Extract the (x, y) coordinate from the center of the cell holding the provided text.  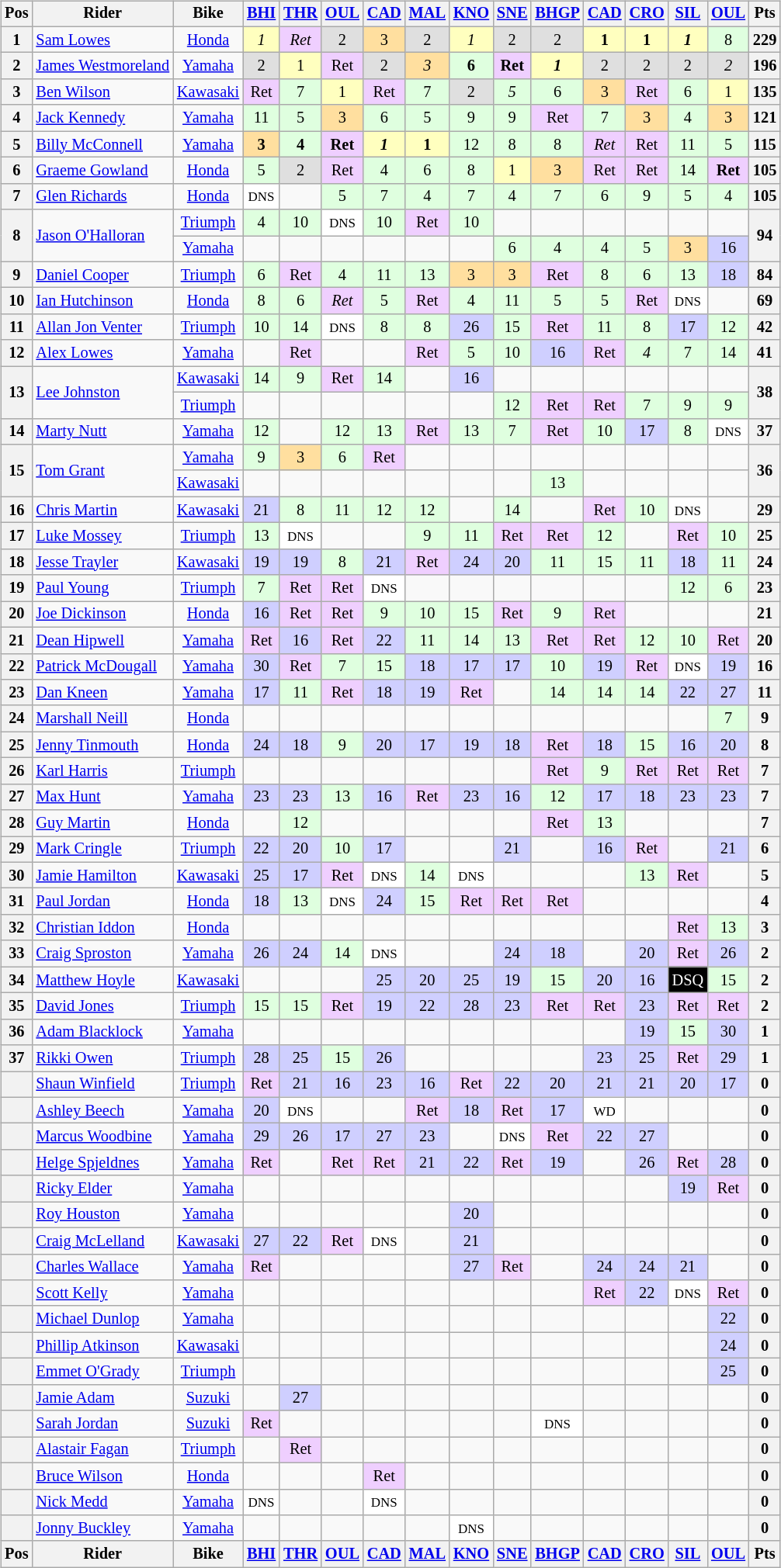
Jack Kennedy (102, 118)
Christian Iddon (102, 928)
31 (16, 902)
94 (765, 236)
DSQ (688, 980)
84 (765, 275)
Guy Martin (102, 823)
Craig Sproston (102, 954)
Dan Kneen (102, 693)
Roy Houston (102, 1215)
Matthew Hoyle (102, 980)
Craig McLelland (102, 1241)
Jenny Tinmouth (102, 745)
Ian Hutchinson (102, 301)
Jamie Adam (102, 1397)
James Westmoreland (102, 66)
Allan Jon Venter (102, 327)
Joe Dickinson (102, 614)
Mark Cringle (102, 850)
Alex Lowes (102, 353)
Patrick McDougall (102, 666)
Alastair Fagan (102, 1450)
Nick Medd (102, 1502)
WD (605, 1110)
121 (765, 118)
Helge Spjeldnes (102, 1163)
Marty Nutt (102, 431)
Marcus Woodbine (102, 1137)
Bruce Wilson (102, 1476)
69 (765, 301)
Max Hunt (102, 797)
Emmet O'Grady (102, 1372)
Jonny Buckley (102, 1528)
Charles Wallace (102, 1267)
Phillip Atkinson (102, 1345)
Chris Martin (102, 510)
135 (765, 92)
Ricky Elder (102, 1189)
35 (16, 1006)
Sarah Jordan (102, 1424)
Sam Lowes (102, 40)
Dean Hipwell (102, 640)
Karl Harris (102, 771)
Glen Richards (102, 196)
38 (765, 393)
115 (765, 144)
Scott Kelly (102, 1293)
Shaun Winfield (102, 1085)
Paul Jordan (102, 902)
Billy McConnell (102, 144)
Lee Johnston (102, 393)
33 (16, 954)
Jesse Trayler (102, 562)
Paul Young (102, 588)
229 (765, 40)
Daniel Cooper (102, 275)
Luke Mossey (102, 536)
42 (765, 327)
Graeme Gowland (102, 171)
Tom Grant (102, 470)
41 (765, 353)
32 (16, 928)
196 (765, 66)
David Jones (102, 1006)
Ashley Beech (102, 1110)
Ben Wilson (102, 92)
Michael Dunlop (102, 1319)
Jamie Hamilton (102, 875)
Rikki Owen (102, 1058)
34 (16, 980)
Adam Blacklock (102, 1032)
Jason O'Halloran (102, 236)
Marshall Neill (102, 718)
